Identify which cell holds the provided text, then report its (x, y) central coordinate. 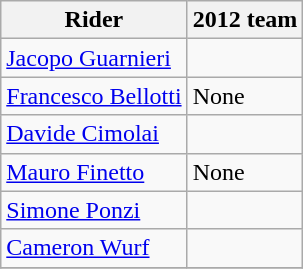
Rider (94, 20)
Cameron Wurf (94, 248)
Simone Ponzi (94, 210)
Mauro Finetto (94, 172)
2012 team (245, 20)
Davide Cimolai (94, 134)
Jacopo Guarnieri (94, 58)
Francesco Bellotti (94, 96)
